Pinpoint the cell where the given text exists, returning its [x, y] midpoint coordinate. 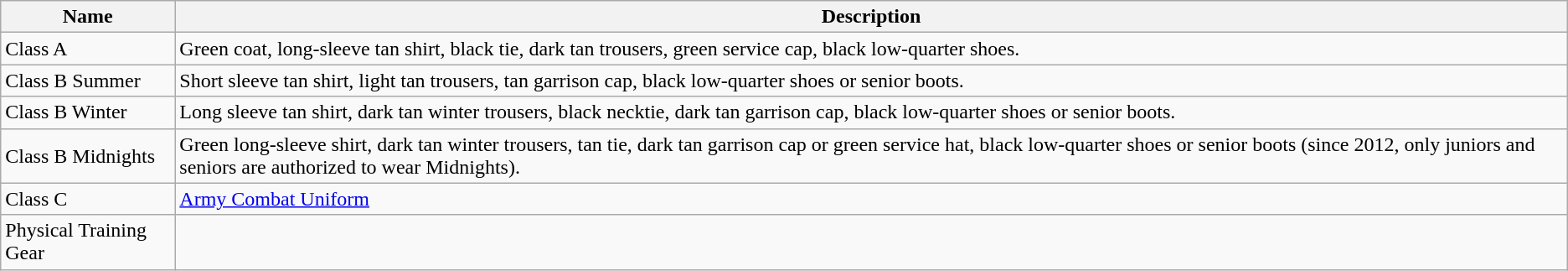
Army Combat Uniform [871, 199]
Short sleeve tan shirt, light tan trousers, tan garrison cap, black low-quarter shoes or senior boots. [871, 81]
Class B Summer [88, 81]
Green coat, long-sleeve tan shirt, black tie, dark tan trousers, green service cap, black low-quarter shoes. [871, 49]
Name [88, 17]
Class B Winter [88, 112]
Description [871, 17]
Class A [88, 49]
Long sleeve tan shirt, dark tan winter trousers, black necktie, dark tan garrison cap, black low-quarter shoes or senior boots. [871, 112]
Class C [88, 199]
Physical Training Gear [88, 242]
Class B Midnights [88, 156]
